Return the [x, y] coordinate for the center point of the cell that contains the specified text.  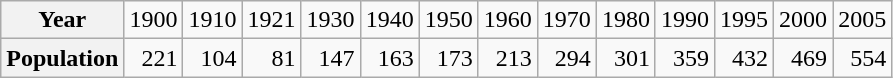
147 [330, 58]
301 [626, 58]
1960 [508, 20]
1900 [154, 20]
1910 [212, 20]
1980 [626, 20]
1940 [390, 20]
1921 [272, 20]
1950 [448, 20]
294 [566, 58]
2005 [862, 20]
1990 [684, 20]
Population [62, 58]
81 [272, 58]
1995 [744, 20]
432 [744, 58]
469 [804, 58]
Year [62, 20]
554 [862, 58]
163 [390, 58]
1930 [330, 20]
173 [448, 58]
359 [684, 58]
1970 [566, 20]
213 [508, 58]
104 [212, 58]
2000 [804, 20]
221 [154, 58]
